Detect which cell encompasses the target text, then output its (x, y) center coordinate. 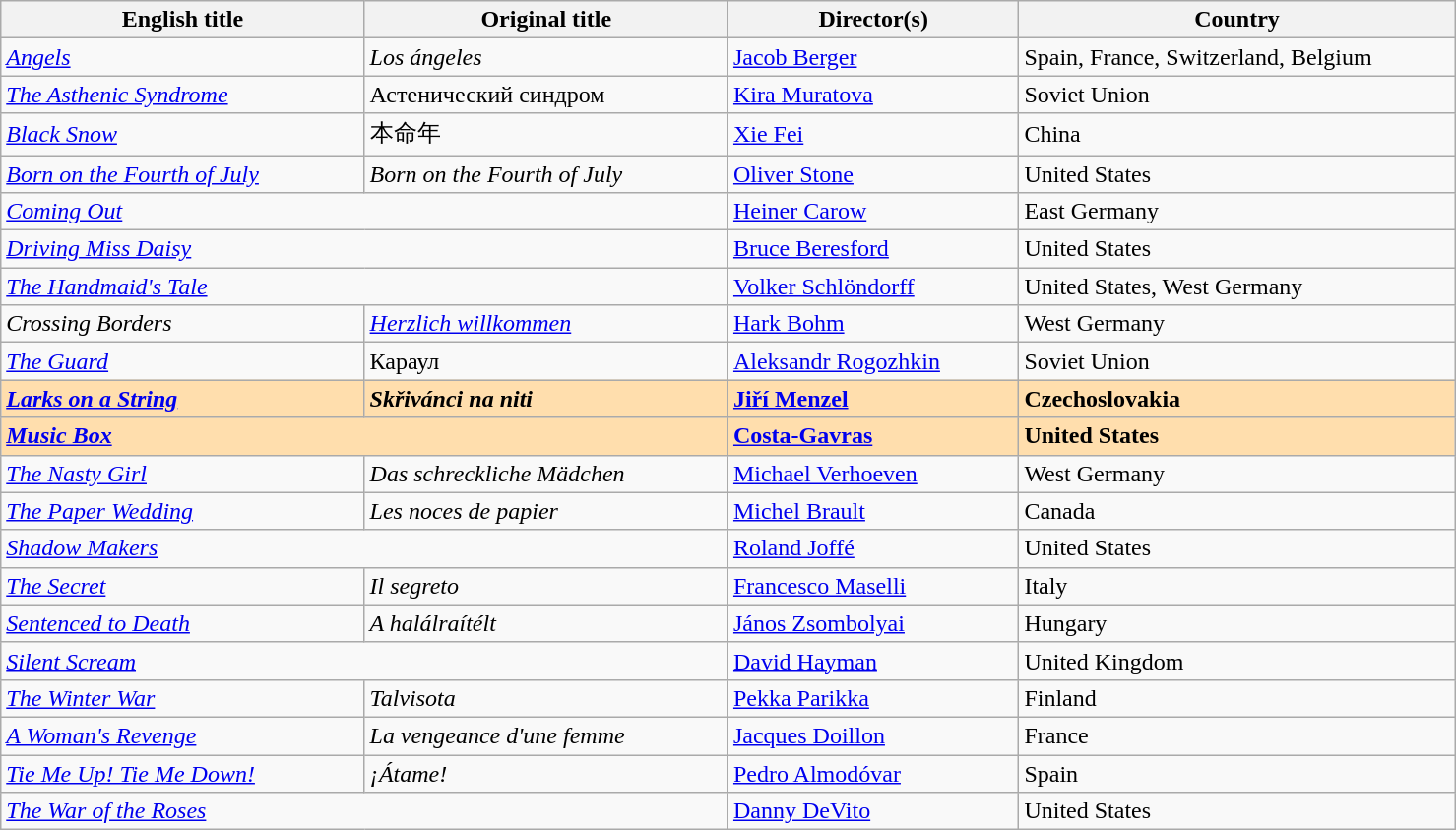
The Guard (183, 361)
Skřivánci na niti (545, 399)
Jacques Doillon (872, 735)
Silent Scream (364, 661)
Black Snow (183, 134)
The Winter War (183, 698)
¡Átame! (545, 773)
A Woman's Revenge (183, 735)
Sentenced to Death (183, 623)
The Handmaid's Tale (364, 287)
Hark Bohm (872, 324)
Bruce Beresford (872, 249)
Shadow Makers (364, 548)
The War of the Roses (364, 811)
David Hayman (872, 661)
Il segreto (545, 586)
Costa-Gavras (872, 436)
Tie Me Up! Tie Me Down! (183, 773)
Larks on a String (183, 399)
The Paper Wedding (183, 511)
Aleksandr Rogozhkin (872, 361)
Jacob Berger (872, 57)
Heiner Carow (872, 212)
Volker Schlöndorff (872, 287)
Italy (1236, 586)
Driving Miss Daisy (364, 249)
United States, West Germany (1236, 287)
A halálraítélt (545, 623)
Les noces de papier (545, 511)
Kira Muratova (872, 95)
English title (183, 20)
Czechoslovakia (1236, 399)
Hungary (1236, 623)
Астенический синдром (545, 95)
Angels (183, 57)
The Asthenic Syndrome (183, 95)
Spain, France, Switzerland, Belgium (1236, 57)
East Germany (1236, 212)
Crossing Borders (183, 324)
Pedro Almodóvar (872, 773)
János Zsombolyai (872, 623)
Francesco Maselli (872, 586)
Director(s) (872, 20)
Michael Verhoeven (872, 474)
China (1236, 134)
Canada (1236, 511)
Das schreckliche Mädchen (545, 474)
The Secret (183, 586)
France (1236, 735)
Danny DeVito (872, 811)
United Kingdom (1236, 661)
Coming Out (364, 212)
La vengeance d'une femme (545, 735)
本命年 (545, 134)
Pekka Parikka (872, 698)
Country (1236, 20)
Oliver Stone (872, 174)
The Nasty Girl (183, 474)
Original title (545, 20)
Los ángeles (545, 57)
Herzlich willkommen (545, 324)
Spain (1236, 773)
Finland (1236, 698)
Караул (545, 361)
Roland Joffé (872, 548)
Talvisota (545, 698)
Jiří Menzel (872, 399)
Michel Brault (872, 511)
Xie Fei (872, 134)
Music Box (364, 436)
